Return the (X, Y) coordinate for the center point of the cell that contains the specified text.  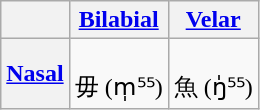
魚 (ŋ̍⁵⁵) (213, 74)
Nasal (35, 74)
Velar (213, 20)
毋 (m̩⁵⁵) (118, 74)
Bilabial (118, 20)
